Capture the cell that displays the provided text and extract its (x, y) central coordinate. 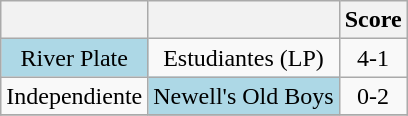
River Plate (74, 58)
Estudiantes (LP) (244, 58)
4-1 (373, 58)
0-2 (373, 96)
Newell's Old Boys (244, 96)
Score (373, 20)
Independiente (74, 96)
